Scan for the cell matching the given text and deliver its [x, y] coordinate at center. 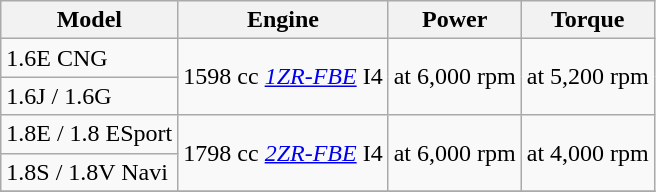
1.6E CNG [90, 58]
Torque [588, 20]
at 5,200 rpm [588, 77]
1798 cc 2ZR-FBE I4 [283, 153]
at 4,000 rpm [588, 153]
Engine [283, 20]
1.8E / 1.8 ESport [90, 134]
Model [90, 20]
1598 cc 1ZR-FBE I4 [283, 77]
1.8S / 1.8V Navi [90, 172]
Power [454, 20]
1.6J / 1.6G [90, 96]
